Determine the [X, Y] coordinate at the center of the cell enclosing the given text.  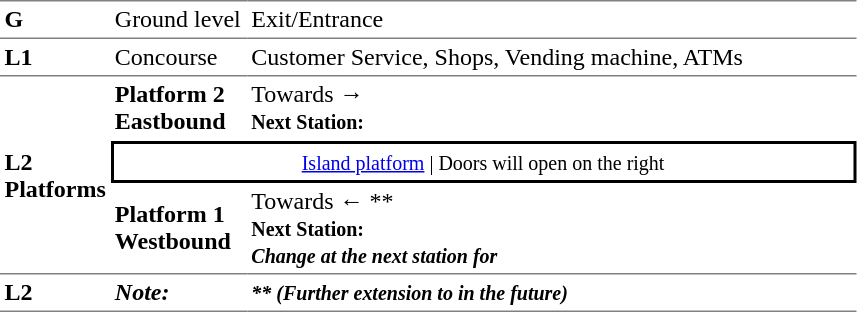
L2 [55, 293]
Island platform | Doors will open on the right [483, 162]
Platform 1Westbound [178, 229]
Exit/Entrance [552, 20]
L2Platforms [55, 175]
Customer Service, Shops, Vending machine, ATMs [552, 58]
** (Further extension to in the future) [552, 293]
Ground level [178, 20]
Towards → Next Station: [552, 108]
G [55, 20]
Note: [178, 293]
Towards ← **Next Station: Change at the next station for [552, 229]
Concourse [178, 58]
L1 [55, 58]
Platform 2Eastbound [178, 108]
